Pinpoint the cell where the given text exists, returning its [X, Y] midpoint coordinate. 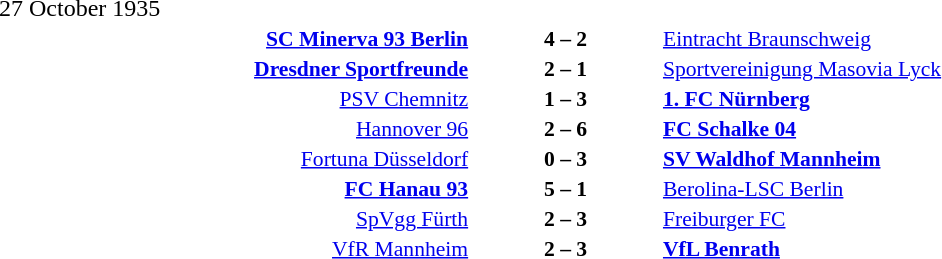
2 – 3 [566, 218]
0 – 3 [566, 158]
1 – 3 [566, 98]
5 – 1 [566, 188]
2 – 1 [566, 68]
2 – 6 [566, 128]
4 – 2 [566, 38]
